Provide the (X, Y) coordinate of the cell's center where the given text is located.  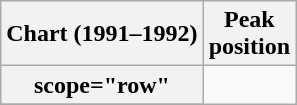
Chart (1991–1992) (102, 34)
scope="row" (102, 85)
Peakposition (249, 34)
